Pinpoint the cell where the given text exists, returning its (X, Y) midpoint coordinate. 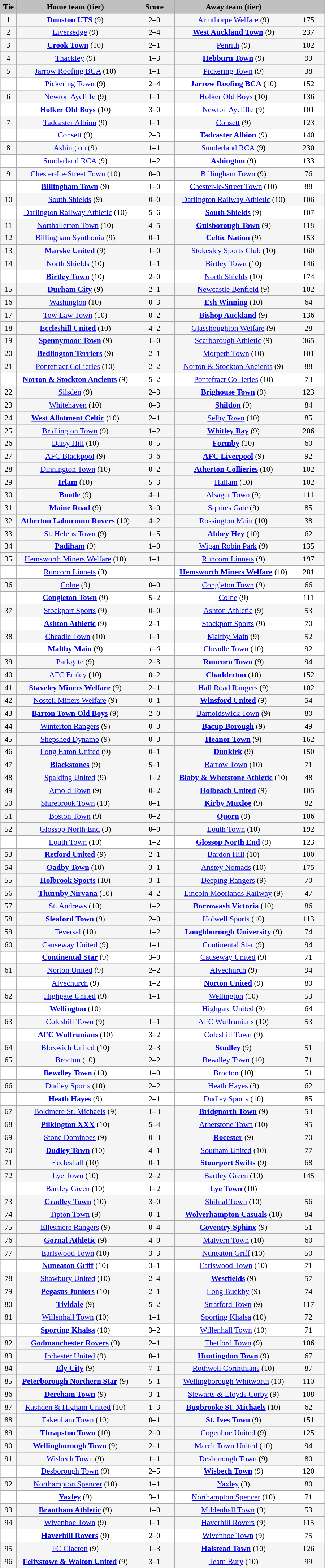
Nostell Miners Welfare (9) (75, 701)
145 (308, 1176)
Brighouse Town (9) (234, 392)
AFC Liverpool (9) (234, 457)
1–5 (154, 534)
Retford United (9) (75, 855)
Halstead Town (10) (234, 1549)
Winterton Rangers (9) (75, 726)
36 (9, 585)
Atherstone Town (10) (234, 1125)
125 (308, 1433)
14 (9, 264)
Glasshoughton Welfare (9) (234, 328)
45 (9, 739)
118 (308, 225)
25 (9, 431)
Daisy Hill (10) (75, 444)
Padiham (9) (75, 546)
Score (154, 7)
Bardon Hill (10) (234, 855)
40 (9, 675)
Ellesmere Rangers (9) (75, 1228)
Long Eaton United (9) (75, 752)
West Allotment Celtic (10) (75, 418)
Winsford United (9) (234, 701)
18 (9, 328)
Stone Dominoes (9) (75, 1137)
Rothwell Corinthians (10) (234, 1369)
Cradley Town (10) (75, 1202)
Southam United (10) (234, 1150)
24 (9, 418)
39 (9, 662)
Bloxwich United (10) (75, 1048)
Thackley (9) (75, 58)
230 (308, 148)
Atherton Laburnum Rovers (10) (75, 521)
20 (9, 354)
Penrith (9) (234, 45)
19 (9, 341)
Irlam (10) (75, 482)
151 (308, 1420)
5–4 (154, 1125)
Kirby Muxloe (9) (234, 803)
Cogenhoe United (9) (234, 1433)
Holbeach United (9) (234, 790)
15 (9, 290)
93 (9, 1510)
12 (9, 238)
Tividale (9) (75, 1304)
365 (308, 341)
Stewarts & Lloyds Corby (9) (234, 1395)
Rossington Main (10) (234, 521)
Thetford Town (9) (234, 1343)
Felixstowe & Walton United (9) (75, 1562)
Home team (tier) (75, 7)
Barrow Town (10) (234, 765)
Newcastle Benfield (9) (234, 290)
Chadderton (10) (234, 675)
91 (9, 1459)
5 (9, 71)
30 (9, 495)
10 (9, 200)
13 (9, 251)
Bridlington Town (9) (75, 431)
197 (308, 559)
5–3 (154, 482)
Abbey Hey (10) (234, 534)
81 (9, 1317)
Bugbrooke St. Michaels (10) (234, 1407)
Hebburn Town (9) (234, 58)
Boston Town (9) (75, 816)
FC Clacton (9) (75, 1549)
146 (308, 264)
44 (9, 726)
Westfields (9) (234, 1279)
11 (9, 225)
Deeping Rangers (9) (234, 881)
90 (9, 1446)
Whitley Bay (9) (234, 431)
135 (308, 546)
Irchester United (9) (75, 1356)
162 (308, 739)
Atherton Collieries (10) (234, 470)
160 (308, 251)
16 (9, 303)
Spalding United (9) (75, 778)
1 (9, 20)
St. Ives Town (9) (234, 1420)
29 (9, 482)
Dinnington Town (10) (75, 470)
0–5 (154, 444)
St. Helens Town (9) (75, 534)
Teversal (10) (75, 932)
43 (9, 714)
17 (9, 315)
133 (308, 161)
41 (9, 688)
Tie (9, 7)
Alsager Town (9) (234, 495)
Pegasus Juniors (10) (75, 1292)
32 (9, 521)
89 (9, 1433)
Bedlington Terriers (9) (75, 354)
83 (9, 1356)
Liversedge (9) (75, 32)
Tow Law Town (10) (75, 315)
Pilkington XXX (10) (75, 1125)
108 (308, 1395)
Mildenhall Town (9) (234, 1510)
Boldmere St. Michaels (9) (75, 1112)
126 (308, 1549)
69 (9, 1137)
Spennymoor Town (9) (75, 341)
Studley (9) (234, 1048)
Shawbury United (10) (75, 1279)
34 (9, 546)
Scarborough Athletic (9) (234, 341)
Huntingdon Town (9) (234, 1356)
Bishop Auckland (9) (234, 315)
Wellingborough Whitworth (10) (234, 1382)
105 (308, 790)
AFC Blackpool (9) (75, 457)
2 (9, 32)
117 (308, 1304)
150 (308, 752)
78 (9, 1279)
4 (9, 58)
206 (308, 431)
140 (308, 135)
Shepshed Dynamo (9) (75, 739)
Sleaford Town (9) (75, 919)
21 (9, 367)
113 (308, 919)
Maine Road (9) (75, 508)
Stratford Town (9) (234, 1304)
100 (308, 855)
Coventry Sphinx (9) (234, 1228)
31 (9, 508)
Marske United (9) (75, 251)
Staveley Miners Welfare (9) (75, 688)
0–4 (154, 1228)
Eccleshall (10) (75, 1163)
Team Bury (10) (234, 1562)
Loughborough University (9) (234, 932)
Hall Road Rangers (9) (234, 688)
Formby (10) (234, 444)
West Auckland Town (9) (234, 32)
Borrowash Victoria (10) (234, 906)
Dereham Town (9) (75, 1395)
Parkgate (9) (75, 662)
281 (308, 572)
Oadby Town (10) (75, 868)
Durham City (9) (75, 290)
Holwell Sports (10) (234, 919)
22 (9, 392)
2–5 (154, 1471)
Stourport Swifts (9) (234, 1163)
26 (9, 444)
Tipton Town (9) (75, 1215)
Holbrook Sports (10) (75, 881)
3–6 (154, 457)
33 (9, 534)
Dunkirk (9) (234, 752)
153 (308, 238)
115 (308, 1523)
Barton Town Old Boys (9) (75, 714)
Wolverhampton Casuals (10) (234, 1215)
St. Andrews (10) (75, 906)
59 (9, 932)
Away team (tier) (234, 7)
Washington (10) (75, 303)
Northallerton Town (10) (75, 225)
Gornal Athletic (9) (75, 1240)
Selby Town (10) (234, 418)
63 (9, 1022)
Wellingborough Town (9) (75, 1446)
42 (9, 701)
Blaby & Whetstone Athletic (10) (234, 778)
Bacup Borough (9) (234, 726)
Squires Gate (9) (234, 508)
Esh Winning (10) (234, 303)
3 (9, 45)
Fakenham Town (10) (75, 1420)
Blackstones (9) (75, 765)
Shifnal Town (10) (234, 1202)
Billingham Synthonia (9) (75, 238)
4–5 (154, 225)
Shildon (9) (234, 405)
Dudley Town (10) (75, 1150)
Anstey Nomads (10) (234, 868)
120 (308, 1471)
Crook Town (10) (75, 45)
Rushden & Higham United (10) (75, 1407)
Brantham Athletic (9) (75, 1510)
Stokesley Sports Club (10) (234, 251)
Dunston UTS (9) (75, 20)
5–6 (154, 212)
237 (308, 32)
Celtic Nation (9) (234, 238)
23 (9, 405)
Barnoldswick Town (9) (234, 714)
Chester-Le-Street Town (10) (75, 174)
Long Buckby (9) (234, 1292)
Whitehaven (10) (75, 405)
46 (9, 752)
Silsden (9) (75, 392)
58 (9, 919)
35 (9, 559)
Peterborough Northern Star (9) (75, 1382)
Bridgnorth Town (9) (234, 1112)
Shirebrook Town (10) (75, 803)
6 (9, 97)
96 (9, 1562)
61 (9, 970)
Armthorpe Welfare (9) (234, 20)
Lincoln Moorlands Railway (9) (234, 893)
8 (9, 148)
107 (308, 212)
AFC Emley (10) (75, 675)
27 (9, 457)
7 (9, 123)
March Town United (10) (234, 1446)
3–3 (154, 1253)
Ely City (9) (75, 1369)
Eccleshill United (10) (75, 328)
Malvern Town (10) (234, 1240)
Thrapston Town (10) (75, 1433)
Chester-le-Street Town (10) (234, 187)
Morpeth Town (10) (234, 354)
Godmanchester Rovers (9) (75, 1343)
Runcorn Town (9) (234, 662)
110 (308, 1382)
55 (9, 881)
4–0 (154, 1240)
65 (9, 1060)
192 (308, 829)
Rocester (9) (234, 1137)
Quorn (9) (234, 816)
Wigan Robin Park (9) (234, 546)
Guisborough Town (9) (234, 225)
174 (308, 277)
Heanor Town (9) (234, 739)
37 (9, 611)
Bootle (9) (75, 495)
Hallam (10) (234, 482)
79 (9, 1292)
Arnold Town (9) (75, 790)
7–1 (154, 1369)
9 (9, 174)
Thurnby Nirvana (10) (75, 893)
